Capture the cell that displays the provided text and extract its [X, Y] central coordinate. 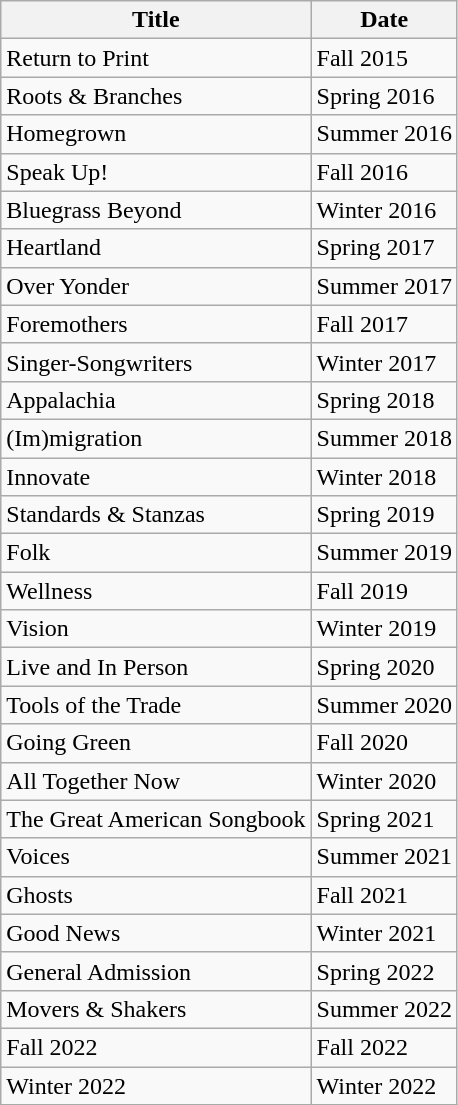
All Together Now [156, 781]
Appalachia [156, 400]
Winter 2017 [384, 362]
Spring 2020 [384, 667]
Return to Print [156, 58]
Foremothers [156, 324]
Fall 2021 [384, 895]
Over Yonder [156, 286]
Good News [156, 933]
Folk [156, 553]
Title [156, 20]
Movers & Shakers [156, 1009]
Winter 2020 [384, 781]
Spring 2017 [384, 248]
Summer 2019 [384, 553]
(Im)migration [156, 438]
Summer 2020 [384, 705]
Roots & Branches [156, 96]
Ghosts [156, 895]
General Admission [156, 971]
Fall 2016 [384, 172]
Summer 2021 [384, 857]
The Great American Songbook [156, 819]
Going Green [156, 743]
Standards & Stanzas [156, 515]
Spring 2022 [384, 971]
Fall 2017 [384, 324]
Date [384, 20]
Tools of the Trade [156, 705]
Heartland [156, 248]
Summer 2016 [384, 134]
Speak Up! [156, 172]
Summer 2018 [384, 438]
Winter 2018 [384, 477]
Spring 2018 [384, 400]
Live and In Person [156, 667]
Voices [156, 857]
Vision [156, 629]
Winter 2016 [384, 210]
Spring 2016 [384, 96]
Summer 2022 [384, 1009]
Fall 2020 [384, 743]
Fall 2019 [384, 591]
Spring 2019 [384, 515]
Summer 2017 [384, 286]
Innovate [156, 477]
Winter 2019 [384, 629]
Homegrown [156, 134]
Bluegrass Beyond [156, 210]
Fall 2015 [384, 58]
Singer-Songwriters [156, 362]
Winter 2021 [384, 933]
Spring 2021 [384, 819]
Wellness [156, 591]
